Extract the (x, y) coordinate from the center of the cell holding the provided text.  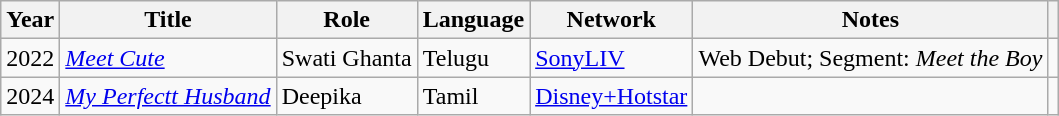
Meet Cute (168, 58)
2022 (30, 58)
Notes (870, 20)
Telugu (473, 58)
Language (473, 20)
2024 (30, 96)
My Perfectt Husband (168, 96)
Title (168, 20)
Swati Ghanta (346, 58)
SonyLIV (612, 58)
Disney+Hotstar (612, 96)
Web Debut; Segment: Meet the Boy (870, 58)
Year (30, 20)
Tamil (473, 96)
Network (612, 20)
Deepika (346, 96)
Role (346, 20)
